Identify which cell holds the provided text, then report its [x, y] central coordinate. 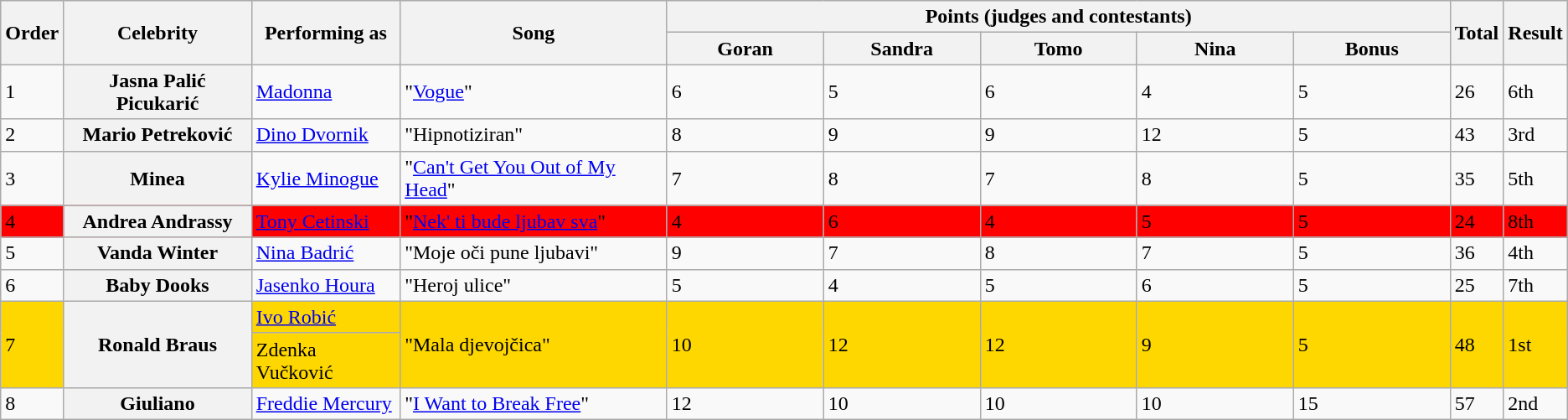
"I Want to Break Free" [534, 403]
Mario Petreković [157, 135]
Goran [745, 49]
"Nek' ti bude ljubav sva" [534, 221]
Ronald Braus [157, 344]
Giuliano [157, 403]
Bonus [1372, 49]
Song [534, 33]
Total [1477, 33]
Celebrity [157, 33]
4th [1535, 253]
15 [1372, 403]
"Can't Get You Out of My Head" [534, 178]
57 [1477, 403]
3rd [1535, 135]
Freddie Mercury [325, 403]
7th [1535, 285]
Tony Cetinski [325, 221]
Tomo [1059, 49]
Kylie Minogue [325, 178]
Minea [157, 178]
1st [1535, 344]
Dino Dvornik [325, 135]
Performing as [325, 33]
8th [1535, 221]
Ivo Robić [325, 317]
"Moje oči pune ljubavi" [534, 253]
Baby Dooks [157, 285]
Vanda Winter [157, 253]
Jasenko Houra [325, 285]
25 [1477, 285]
6th [1535, 92]
"Hipnotiziran" [534, 135]
48 [1477, 344]
1 [32, 92]
Madonna [325, 92]
43 [1477, 135]
Nina [1215, 49]
Andrea Andrassy [157, 221]
24 [1477, 221]
2 [32, 135]
Order [32, 33]
36 [1477, 253]
"Mala djevojčica" [534, 344]
"Heroj ulice" [534, 285]
35 [1477, 178]
Result [1535, 33]
Nina Badrić [325, 253]
Zdenka Vučković [325, 360]
Jasna Palić Picukarić [157, 92]
3 [32, 178]
26 [1477, 92]
5th [1535, 178]
"Vogue" [534, 92]
Points (judges and contestants) [1059, 17]
2nd [1535, 403]
Sandra [901, 49]
